Scan for the cell matching the given text and deliver its (X, Y) coordinate at center. 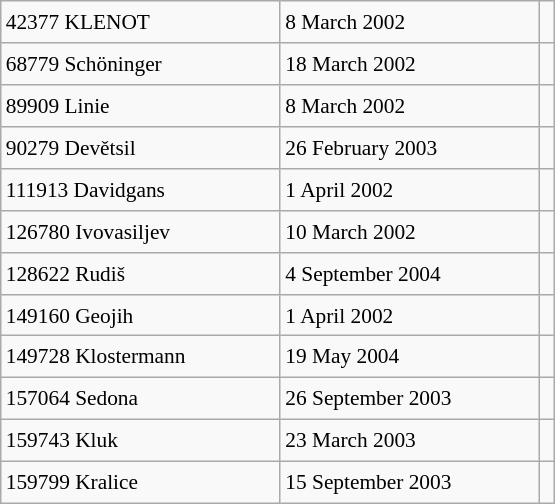
10 March 2002 (410, 231)
68779 Schöninger (141, 64)
111913 Davidgans (141, 190)
159799 Kralice (141, 483)
149160 Geojih (141, 315)
15 September 2003 (410, 483)
89909 Linie (141, 106)
26 September 2003 (410, 399)
19 May 2004 (410, 357)
157064 Sedona (141, 399)
149728 Klostermann (141, 357)
4 September 2004 (410, 273)
126780 Ivovasiljev (141, 231)
159743 Kluk (141, 441)
90279 Devětsil (141, 148)
26 February 2003 (410, 148)
18 March 2002 (410, 64)
42377 KLENOT (141, 22)
23 March 2003 (410, 441)
128622 Rudiš (141, 273)
